Return the (X, Y) coordinate for the center point of the cell that contains the specified text.  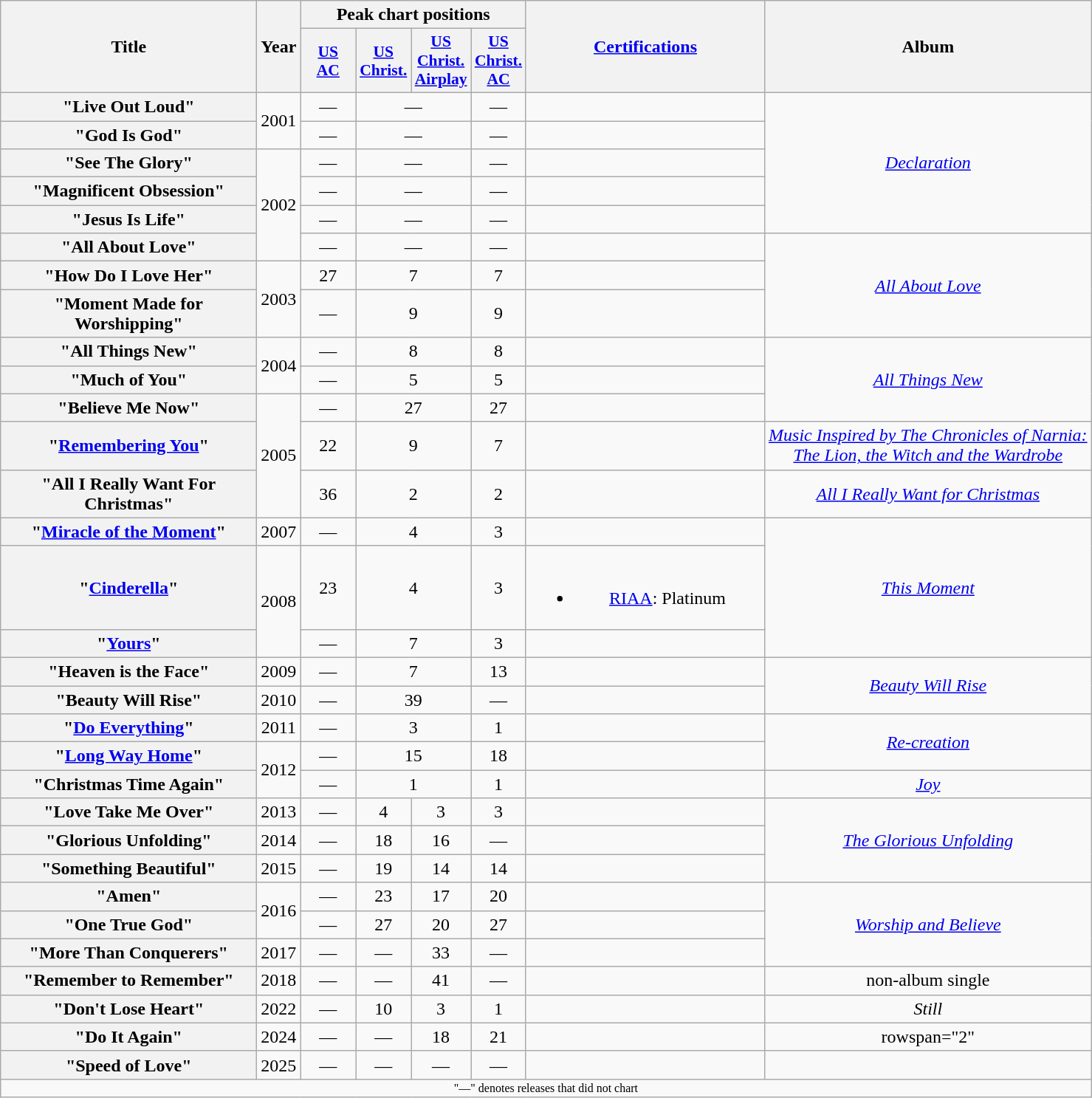
"Believe Me Now" (128, 408)
"One True God" (128, 924)
41 (442, 981)
"Jesus Is Life" (128, 219)
This Moment (929, 588)
13 (499, 671)
"Magnificent Obsession" (128, 191)
Title (128, 47)
2017 (279, 953)
"Something Beautiful" (128, 868)
rowspan="2" (929, 1037)
2007 (279, 532)
"All Things New" (128, 351)
"Yours" (128, 643)
"Heaven is the Face" (128, 671)
"More Than Conquerers" (128, 953)
33 (442, 953)
2005 (279, 456)
"Glorious Unfolding" (128, 840)
US Christ. (384, 61)
2003 (279, 300)
10 (384, 1009)
17 (442, 896)
36 (328, 493)
22 (328, 446)
Album (929, 47)
The Glorious Unfolding (929, 840)
"Miracle of the Moment" (128, 532)
"Do Everything" (128, 728)
Beauty Will Rise (929, 685)
All About Love (929, 285)
2010 (279, 699)
Re-creation (929, 742)
All Things New (929, 380)
2024 (279, 1037)
Declaration (929, 162)
15 (413, 756)
"Love Take Me Over" (128, 812)
USAC (328, 61)
2009 (279, 671)
21 (499, 1037)
RIAA: Platinum (645, 588)
"Cinderella" (128, 588)
Still (929, 1009)
39 (413, 699)
"God Is God" (128, 135)
non-album single (929, 981)
"Speed of Love" (128, 1065)
"How Do I Love Her" (128, 275)
"Live Out Loud" (128, 106)
2012 (279, 770)
Music Inspired by The Chronicles of Narnia: The Lion, the Witch and the Wardrobe (929, 446)
"Beauty Will Rise" (128, 699)
US Christ. Airplay (442, 61)
2025 (279, 1065)
"All I Really Want For Christmas" (128, 493)
"Long Way Home" (128, 756)
2001 (279, 120)
2016 (279, 910)
"Remember to Remember" (128, 981)
Certifications (645, 47)
All I Really Want for Christmas (929, 493)
Joy (929, 784)
"Much of You" (128, 380)
"Do It Again" (128, 1037)
"Amen" (128, 896)
16 (442, 840)
2018 (279, 981)
"Remembering You" (128, 446)
US Christ. AC (499, 61)
"Christmas Time Again" (128, 784)
"See The Glory" (128, 163)
Year (279, 47)
"All About Love" (128, 247)
"Don't Lose Heart" (128, 1009)
2008 (279, 601)
2014 (279, 840)
Worship and Believe (929, 924)
2013 (279, 812)
2015 (279, 868)
19 (384, 868)
Peak chart positions (413, 15)
2011 (279, 728)
2022 (279, 1009)
2002 (279, 205)
"—" denotes releases that did not chart (546, 1088)
2004 (279, 366)
"Moment Made for Worshipping" (128, 313)
